Find where the given text appears and provide that cell's center as (x, y) coordinate. 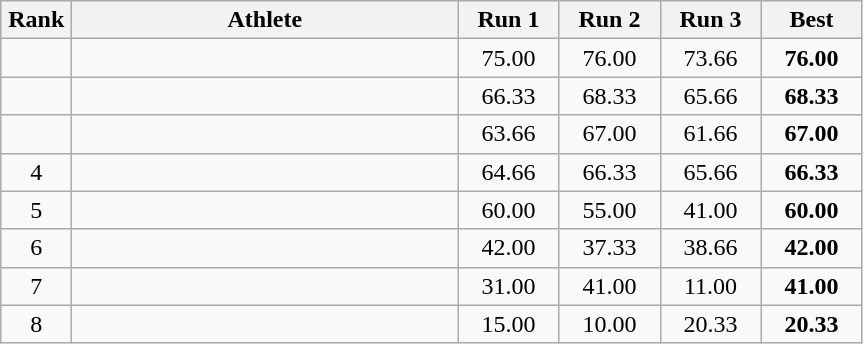
55.00 (610, 210)
75.00 (508, 58)
31.00 (508, 286)
38.66 (710, 248)
Run 1 (508, 20)
7 (36, 286)
61.66 (710, 134)
4 (36, 172)
Rank (36, 20)
73.66 (710, 58)
63.66 (508, 134)
11.00 (710, 286)
Athlete (265, 20)
Best (812, 20)
5 (36, 210)
15.00 (508, 324)
37.33 (610, 248)
8 (36, 324)
Run 2 (610, 20)
Run 3 (710, 20)
64.66 (508, 172)
10.00 (610, 324)
6 (36, 248)
